Find where the given text appears and provide that cell's center as (X, Y) coordinate. 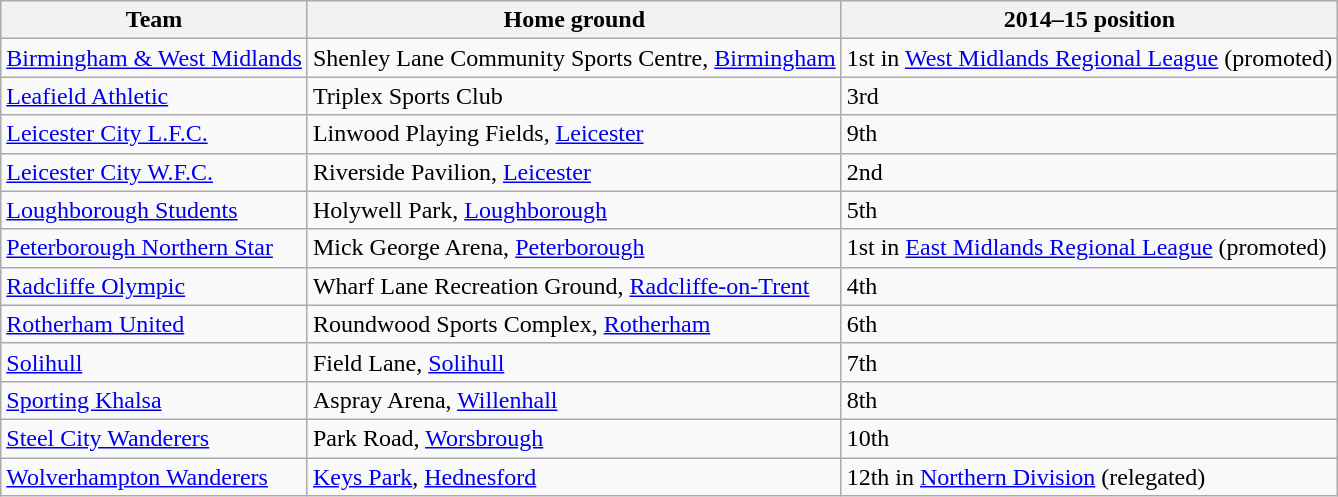
Holywell Park, Loughborough (574, 210)
Wolverhampton Wanderers (154, 477)
Birmingham & West Midlands (154, 58)
10th (1090, 438)
Home ground (574, 20)
Mick George Arena, Peterborough (574, 248)
Leicester City L.F.C. (154, 134)
Aspray Arena, Willenhall (574, 400)
Linwood Playing Fields, Leicester (574, 134)
Team (154, 20)
Solihull (154, 362)
3rd (1090, 96)
Steel City Wanderers (154, 438)
9th (1090, 134)
2014–15 position (1090, 20)
6th (1090, 324)
7th (1090, 362)
8th (1090, 400)
Field Lane, Solihull (574, 362)
Riverside Pavilion, Leicester (574, 172)
Shenley Lane Community Sports Centre, Birmingham (574, 58)
Wharf Lane Recreation Ground, Radcliffe-on-Trent (574, 286)
Leicester City W.F.C. (154, 172)
Park Road, Worsbrough (574, 438)
Roundwood Sports Complex, Rotherham (574, 324)
Loughborough Students (154, 210)
Sporting Khalsa (154, 400)
Keys Park, Hednesford (574, 477)
Peterborough Northern Star (154, 248)
12th in Northern Division (relegated) (1090, 477)
Triplex Sports Club (574, 96)
4th (1090, 286)
1st in East Midlands Regional League (promoted) (1090, 248)
2nd (1090, 172)
Radcliffe Olympic (154, 286)
1st in West Midlands Regional League (promoted) (1090, 58)
Rotherham United (154, 324)
Leafield Athletic (154, 96)
5th (1090, 210)
